Search for the cell housing the specified text and yield its (X, Y) center coordinate. 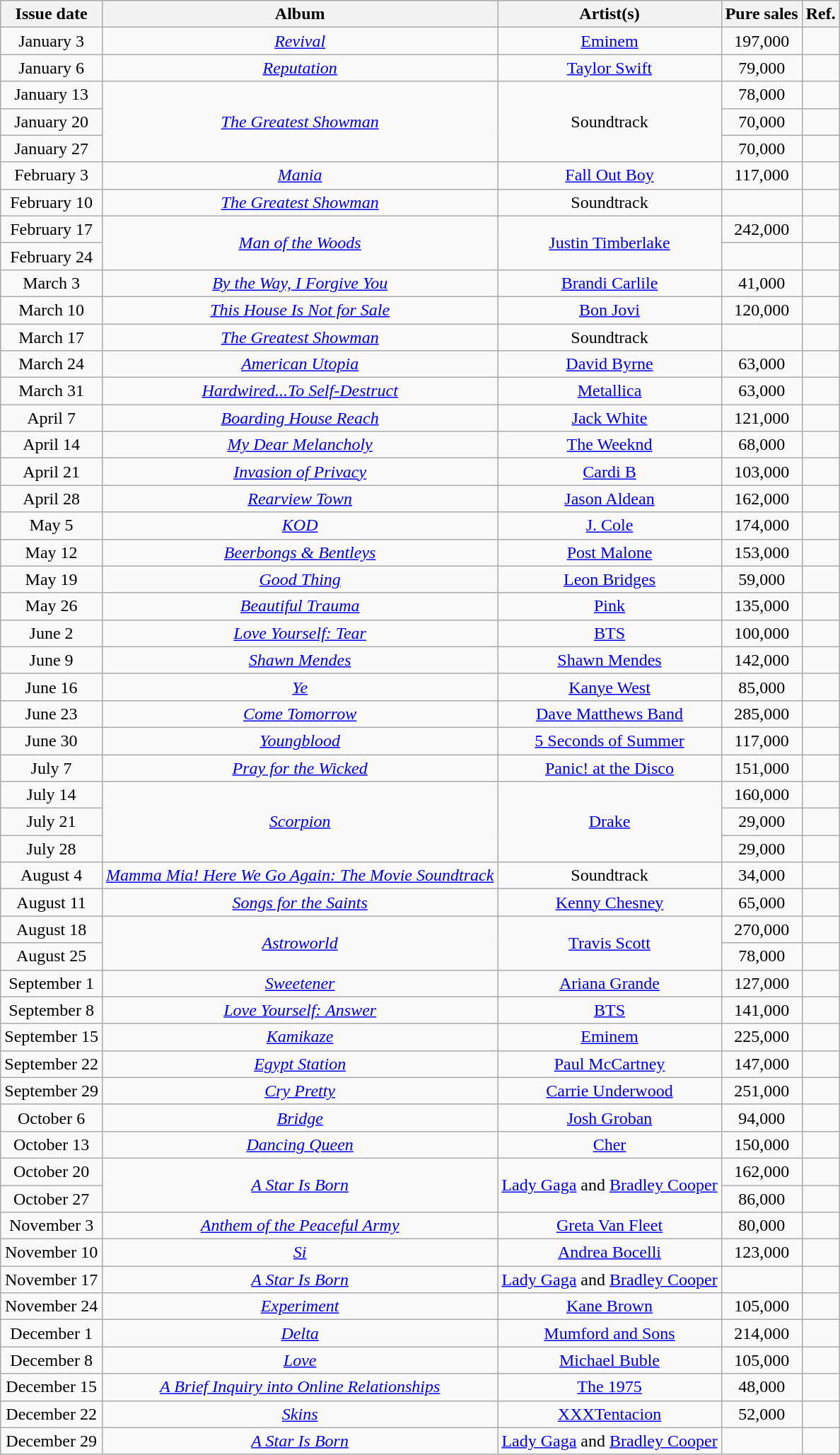
Panic! at the Disco (609, 767)
Fall Out Boy (609, 175)
Anthem of the Peaceful Army (300, 1226)
48,000 (762, 1387)
David Byrne (609, 364)
251,000 (762, 1091)
February 3 (52, 175)
Metallica (609, 391)
Invasion of Privacy (300, 472)
The Weeknd (609, 445)
Experiment (300, 1306)
Michael Buble (609, 1360)
Brandi Carlile (609, 283)
June 2 (52, 633)
March 10 (52, 310)
Beautiful Trauma (300, 606)
This House Is Not for Sale (300, 310)
September 1 (52, 983)
September 29 (52, 1091)
Kamikaze (300, 1037)
Dancing Queen (300, 1144)
Youngblood (300, 741)
225,000 (762, 1037)
Come Tomorrow (300, 714)
94,000 (762, 1118)
142,000 (762, 660)
December 15 (52, 1387)
Sweetener (300, 983)
May 26 (52, 606)
65,000 (762, 903)
Hardwired...To Self-Destruct (300, 391)
August 25 (52, 956)
November 10 (52, 1253)
Kenny Chesney (609, 903)
153,000 (762, 552)
Bon Jovi (609, 310)
December 29 (52, 1441)
68,000 (762, 445)
270,000 (762, 929)
June 23 (52, 714)
123,000 (762, 1253)
February 17 (52, 229)
Justin Timberlake (609, 243)
March 17 (52, 337)
34,000 (762, 876)
Josh Groban (609, 1118)
Songs for the Saints (300, 903)
Ref. (820, 14)
Scorpion (300, 822)
April 14 (52, 445)
Jack White (609, 418)
December 8 (52, 1360)
A Brief Inquiry into Online Relationships (300, 1387)
141,000 (762, 1010)
Carrie Underwood (609, 1091)
July 21 (52, 822)
May 12 (52, 552)
June 16 (52, 687)
242,000 (762, 229)
Taylor Swift (609, 68)
American Utopia (300, 364)
Love (300, 1360)
Mania (300, 175)
Love Yourself: Tear (300, 633)
Mamma Mia! Here We Go Again: The Movie Soundtrack (300, 876)
Issue date (52, 14)
July 14 (52, 795)
February 24 (52, 256)
September 15 (52, 1037)
May 5 (52, 526)
July 7 (52, 767)
79,000 (762, 68)
December 1 (52, 1333)
59,000 (762, 579)
April 7 (52, 418)
85,000 (762, 687)
Artist(s) (609, 14)
135,000 (762, 606)
174,000 (762, 526)
Andrea Bocelli (609, 1253)
Jason Aldean (609, 499)
January 20 (52, 122)
Skins (300, 1414)
August 4 (52, 876)
September 8 (52, 1010)
Ariana Grande (609, 983)
Leon Bridges (609, 579)
January 13 (52, 95)
197,000 (762, 41)
41,000 (762, 283)
Travis Scott (609, 943)
October 27 (52, 1199)
Greta Van Fleet (609, 1226)
147,000 (762, 1064)
Drake (609, 822)
December 22 (52, 1414)
KOD (300, 526)
November 17 (52, 1280)
Love Yourself: Answer (300, 1010)
Album (300, 14)
March 3 (52, 283)
April 28 (52, 499)
Astroworld (300, 943)
151,000 (762, 767)
Man of the Woods (300, 243)
March 31 (52, 391)
86,000 (762, 1199)
Pure sales (762, 14)
Bridge (300, 1118)
My Dear Melancholy (300, 445)
Ye (300, 687)
Egypt Station (300, 1064)
June 9 (52, 660)
Boarding House Reach (300, 418)
Paul McCartney (609, 1064)
XXXTentacion (609, 1414)
April 21 (52, 472)
March 24 (52, 364)
Beerbongs & Bentleys (300, 552)
103,000 (762, 472)
January 27 (52, 149)
Kane Brown (609, 1306)
January 6 (52, 68)
52,000 (762, 1414)
By the Way, I Forgive You (300, 283)
Rearview Town (300, 499)
Cry Pretty (300, 1091)
January 3 (52, 41)
Dave Matthews Band (609, 714)
October 20 (52, 1171)
J. Cole (609, 526)
Reputation (300, 68)
May 19 (52, 579)
Revival (300, 41)
November 3 (52, 1226)
July 28 (52, 849)
October 6 (52, 1118)
August 18 (52, 929)
Pink (609, 606)
Post Malone (609, 552)
150,000 (762, 1144)
5 Seconds of Summer (609, 741)
Cher (609, 1144)
285,000 (762, 714)
August 11 (52, 903)
80,000 (762, 1226)
121,000 (762, 418)
214,000 (762, 1333)
November 24 (52, 1306)
Kanye West (609, 687)
127,000 (762, 983)
The 1975 (609, 1387)
100,000 (762, 633)
Si (300, 1253)
June 30 (52, 741)
Pray for the Wicked (300, 767)
February 10 (52, 202)
Cardi B (609, 472)
September 22 (52, 1064)
Good Thing (300, 579)
Mumford and Sons (609, 1333)
160,000 (762, 795)
October 13 (52, 1144)
Delta (300, 1333)
120,000 (762, 310)
